Extract the (x, y) coordinate from the center of the cell holding the provided text.  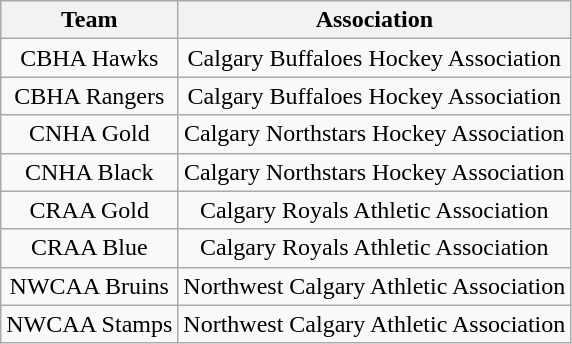
Team (90, 20)
NWCAA Bruins (90, 286)
CRAA Blue (90, 248)
Association (374, 20)
CBHA Rangers (90, 96)
CRAA Gold (90, 210)
CNHA Gold (90, 134)
CNHA Black (90, 172)
NWCAA Stamps (90, 324)
CBHA Hawks (90, 58)
